Return the [X, Y] coordinate for the center point of the cell that contains the specified text.  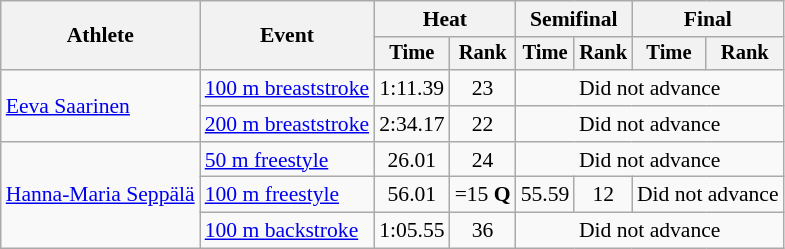
24 [483, 160]
2:34.17 [412, 124]
Heat [445, 19]
Semifinal [574, 19]
100 m freestyle [287, 195]
55.59 [546, 195]
Eeva Saarinen [100, 106]
100 m breaststroke [287, 88]
56.01 [412, 195]
Final [708, 19]
12 [603, 195]
26.01 [412, 160]
1:11.39 [412, 88]
50 m freestyle [287, 160]
Athlete [100, 36]
36 [483, 231]
200 m breaststroke [287, 124]
Event [287, 36]
100 m backstroke [287, 231]
23 [483, 88]
=15 Q [483, 195]
1:05.55 [412, 231]
22 [483, 124]
Hanna-Maria Seppälä [100, 196]
